Determine the [X, Y] coordinate at the center of the cell enclosing the given text.  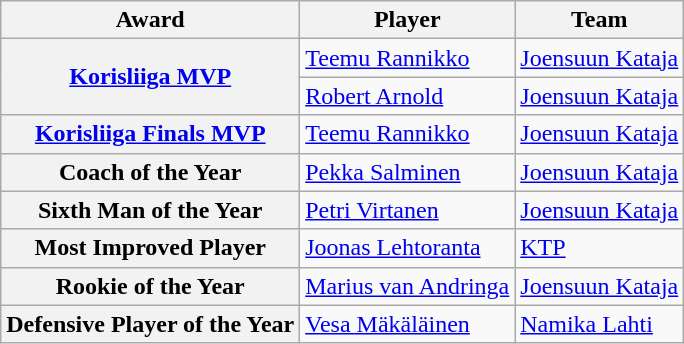
Korisliiga Finals MVP [150, 134]
Award [150, 20]
Coach of the Year [150, 172]
Namika Lahti [600, 324]
Sixth Man of the Year [150, 210]
Defensive Player of the Year [150, 324]
Petri Virtanen [408, 210]
Robert Arnold [408, 96]
Pekka Salminen [408, 172]
Joonas Lehtoranta [408, 248]
Rookie of the Year [150, 286]
Team [600, 20]
Korisliiga MVP [150, 77]
KTP [600, 248]
Most Improved Player [150, 248]
Vesa Mäkäläinen [408, 324]
Player [408, 20]
Marius van Andringa [408, 286]
